Find where the given text appears and provide that cell's center as (X, Y) coordinate. 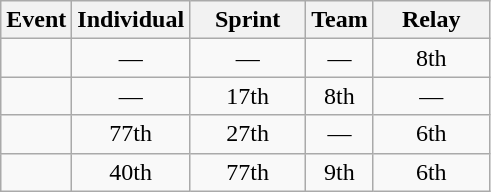
Relay (431, 20)
17th (248, 96)
Event (36, 20)
40th (131, 172)
Individual (131, 20)
27th (248, 134)
9th (340, 172)
Sprint (248, 20)
Team (340, 20)
